Locate the cell with the specified text and output its [x, y] center coordinate. 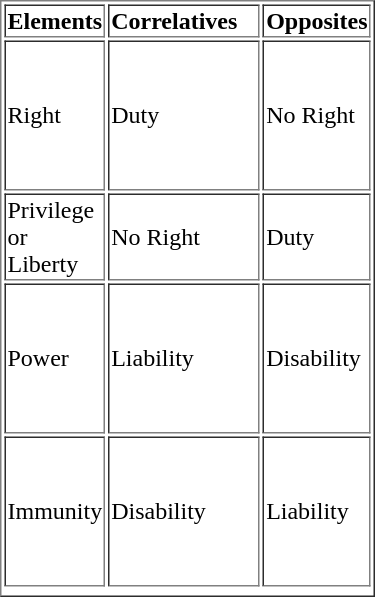
Correlatives [184, 20]
Opposites [316, 20]
Power [54, 359]
Privilege or Liberty [54, 238]
Elements [54, 20]
Right [54, 115]
Immunity [54, 511]
